Identify which cell holds the provided text, then report its (X, Y) central coordinate. 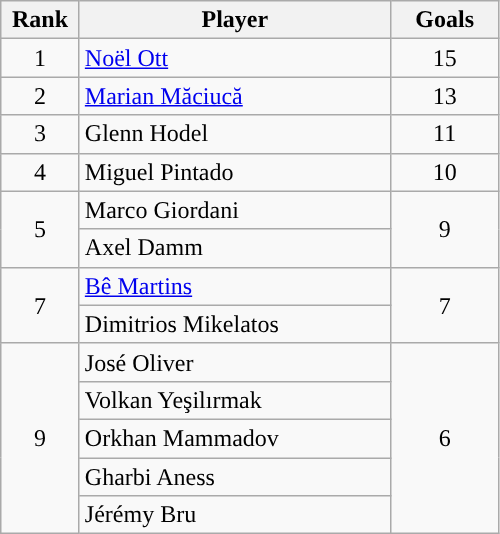
6 (444, 438)
Jérémy Bru (234, 515)
Marian Măciucă (234, 96)
Rank (40, 20)
11 (444, 134)
Goals (444, 20)
Orkhan Mammadov (234, 438)
Dimitrios Mikelatos (234, 324)
José Oliver (234, 362)
Marco Giordani (234, 210)
Glenn Hodel (234, 134)
Miguel Pintado (234, 172)
15 (444, 58)
2 (40, 96)
Bê Martins (234, 286)
Noël Ott (234, 58)
Axel Damm (234, 248)
13 (444, 96)
4 (40, 172)
Gharbi Aness (234, 477)
1 (40, 58)
3 (40, 134)
5 (40, 229)
10 (444, 172)
Player (234, 20)
Volkan Yeşilırmak (234, 400)
